Find where the given text appears and provide that cell's center as [x, y] coordinate. 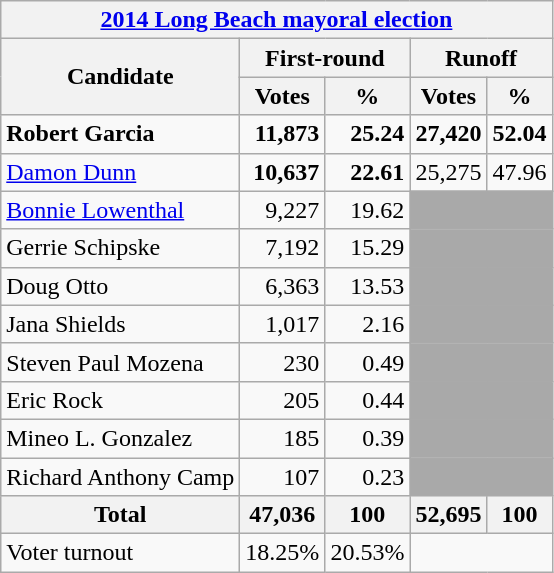
0.49 [368, 362]
1,017 [282, 324]
11,873 [282, 134]
27,420 [448, 134]
Gerrie Schipske [120, 248]
9,227 [282, 210]
0.44 [368, 400]
Steven Paul Mozena [120, 362]
Candidate [120, 77]
25,275 [448, 172]
6,363 [282, 286]
47,036 [282, 515]
2.16 [368, 324]
25.24 [368, 134]
19.62 [368, 210]
Damon Dunn [120, 172]
Eric Rock [120, 400]
107 [282, 477]
Richard Anthony Camp [120, 477]
0.39 [368, 438]
15.29 [368, 248]
Robert Garcia [120, 134]
Runoff [481, 58]
47.96 [520, 172]
Voter turnout [120, 553]
230 [282, 362]
18.25% [282, 553]
Doug Otto [120, 286]
Mineo L. Gonzalez [120, 438]
Total [120, 515]
52,695 [448, 515]
First-round [325, 58]
Jana Shields [120, 324]
205 [282, 400]
52.04 [520, 134]
185 [282, 438]
7,192 [282, 248]
Bonnie Lowenthal [120, 210]
2014 Long Beach mayoral election [276, 20]
13.53 [368, 286]
20.53% [368, 553]
10,637 [282, 172]
0.23 [368, 477]
22.61 [368, 172]
